Detect which cell encompasses the target text, then output its (X, Y) center coordinate. 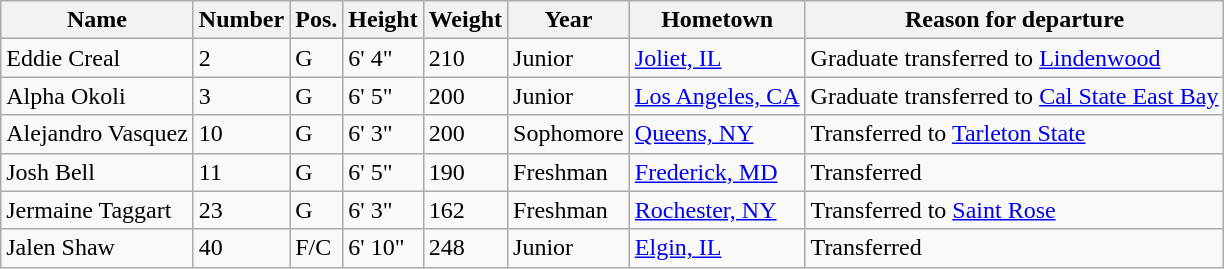
162 (465, 210)
11 (241, 172)
Eddie Creal (98, 58)
Weight (465, 20)
Joliet, IL (717, 58)
Josh Bell (98, 172)
2 (241, 58)
Alpha Okoli (98, 96)
F/C (316, 248)
210 (465, 58)
Hometown (717, 20)
190 (465, 172)
Pos. (316, 20)
Transferred to Saint Rose (1014, 210)
3 (241, 96)
10 (241, 134)
Sophomore (569, 134)
Queens, NY (717, 134)
Year (569, 20)
Name (98, 20)
Jermaine Taggart (98, 210)
23 (241, 210)
Rochester, NY (717, 210)
Number (241, 20)
Reason for departure (1014, 20)
Elgin, IL (717, 248)
Los Angeles, CA (717, 96)
Transferred to Tarleton State (1014, 134)
248 (465, 248)
Jalen Shaw (98, 248)
Graduate transferred to Cal State East Bay (1014, 96)
Alejandro Vasquez (98, 134)
Graduate transferred to Lindenwood (1014, 58)
Height (383, 20)
6' 10" (383, 248)
40 (241, 248)
6' 4" (383, 58)
Frederick, MD (717, 172)
